Return [x, y] of the center of cell containing provided text 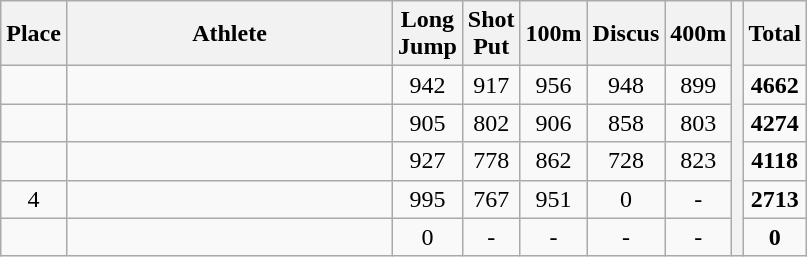
951 [554, 199]
ShotPut [491, 34]
917 [491, 85]
Total [775, 34]
823 [698, 161]
803 [698, 123]
862 [554, 161]
400m [698, 34]
767 [491, 199]
778 [491, 161]
4274 [775, 123]
Athlete [229, 34]
728 [626, 161]
100m [554, 34]
905 [428, 123]
995 [428, 199]
4 [34, 199]
2713 [775, 199]
LongJump [428, 34]
899 [698, 85]
802 [491, 123]
956 [554, 85]
927 [428, 161]
Place [34, 34]
942 [428, 85]
4118 [775, 161]
Discus [626, 34]
4662 [775, 85]
906 [554, 123]
948 [626, 85]
858 [626, 123]
